Capture the cell that displays the provided text and extract its [x, y] central coordinate. 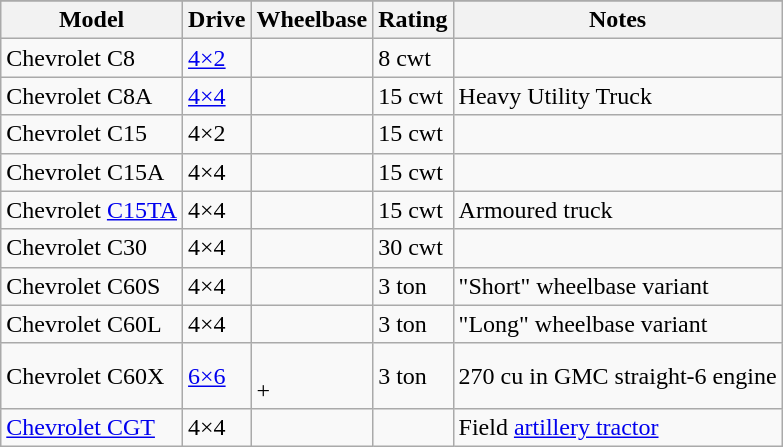
Chevrolet C15TA [92, 210]
"Short" wheelbase variant [618, 286]
Field artillery tractor [618, 427]
"Long" wheelbase variant [618, 324]
Chevrolet C8A [92, 96]
Drive [217, 20]
Wheelbase [312, 20]
Chevrolet C15 [92, 134]
Chevrolet C30 [92, 248]
30 cwt [413, 248]
Notes [618, 20]
Chevrolet C60L [92, 324]
Chevrolet C15A [92, 172]
270 cu in GMC straight-6 engine [618, 376]
Chevrolet CGT [92, 427]
Chevrolet C60S [92, 286]
Rating [413, 20]
Chevrolet C8 [92, 58]
6×6 [217, 376]
Model [92, 20]
Chevrolet C60X [92, 376]
8 cwt [413, 58]
Heavy Utility Truck [618, 96]
+ [312, 376]
Armoured truck [618, 210]
